Find where the given text appears and provide that cell's center as [X, Y] coordinate. 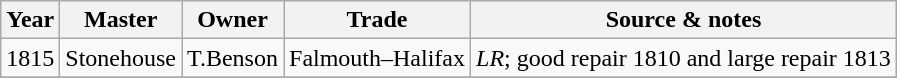
Source & notes [684, 20]
Owner [233, 20]
1815 [30, 58]
Year [30, 20]
T.Benson [233, 58]
Trade [378, 20]
Master [121, 20]
LR; good repair 1810 and large repair 1813 [684, 58]
Stonehouse [121, 58]
Falmouth–Halifax [378, 58]
